Scan for the cell matching the given text and deliver its (X, Y) coordinate at center. 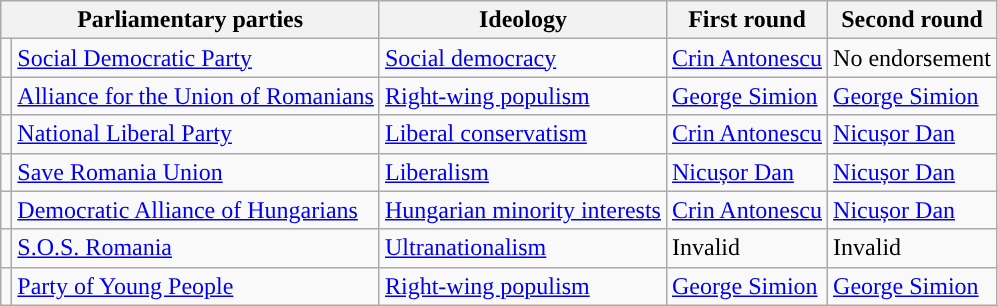
Parliamentary parties (190, 20)
Social Democratic Party (196, 58)
Second round (912, 20)
No endorsement (912, 58)
Hungarian minority interests (522, 210)
S.O.S. Romania (196, 248)
Ideology (522, 20)
Save Romania Union (196, 172)
First round (746, 20)
Alliance for the Union of Romanians (196, 96)
National Liberal Party (196, 134)
Democratic Alliance of Hungarians (196, 210)
Ultranationalism (522, 248)
Social democracy (522, 58)
Liberal conservatism (522, 134)
Party of Young People (196, 286)
Liberalism (522, 172)
